Return the (x, y) coordinate for the center point of the cell that contains the specified text.  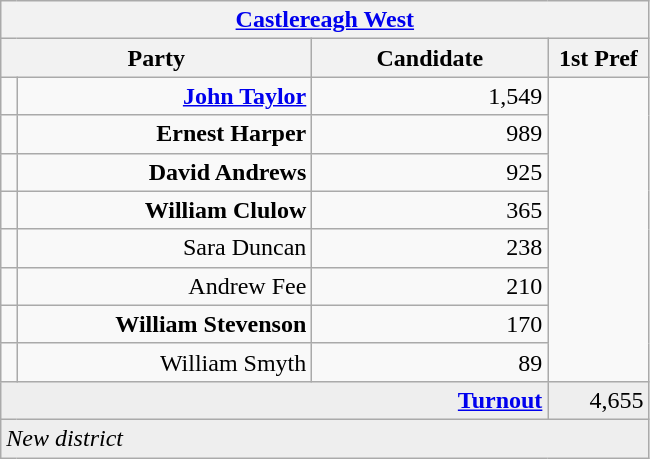
170 (430, 324)
William Stevenson (164, 324)
New district (325, 438)
925 (430, 172)
Castlereagh West (325, 20)
989 (430, 134)
William Smyth (164, 362)
Sara Duncan (164, 248)
210 (430, 286)
1st Pref (598, 58)
238 (430, 248)
Ernest Harper (164, 134)
Andrew Fee (164, 286)
Candidate (430, 58)
1,549 (430, 96)
Party (156, 58)
William Clulow (164, 210)
John Taylor (164, 96)
David Andrews (164, 172)
365 (430, 210)
Turnout (274, 400)
89 (430, 362)
4,655 (598, 400)
